Find where the given text appears and provide that cell's center as [x, y] coordinate. 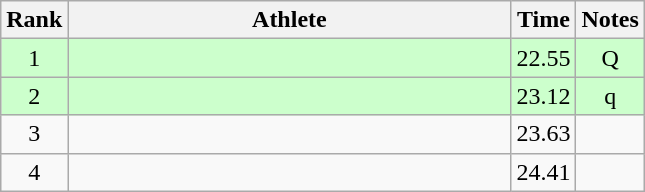
23.12 [544, 96]
Notes [610, 20]
Time [544, 20]
3 [34, 134]
24.41 [544, 172]
4 [34, 172]
Q [610, 58]
23.63 [544, 134]
Athlete [290, 20]
1 [34, 58]
22.55 [544, 58]
Rank [34, 20]
q [610, 96]
2 [34, 96]
